Output the [X, Y] coordinate of the center of the cell containing the given text.  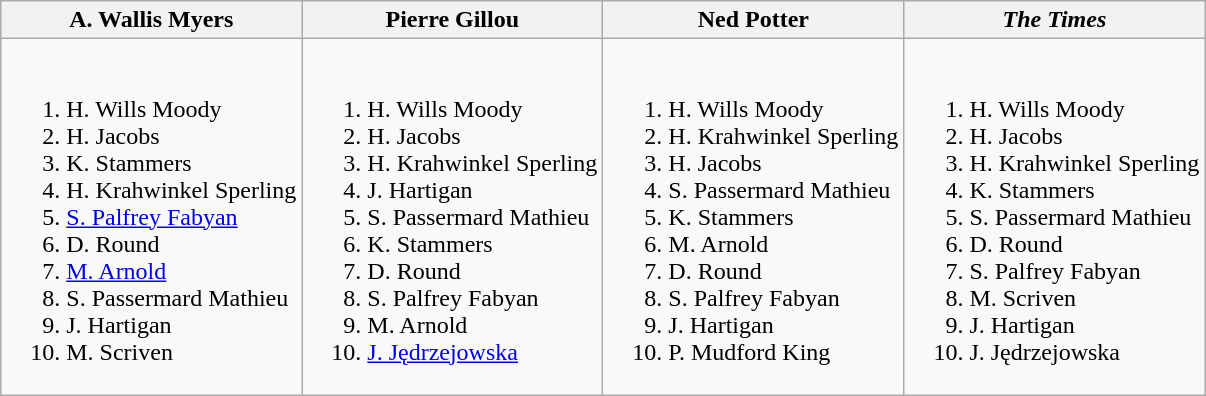
A. Wallis Myers [152, 20]
H. Wills Moody H. Jacobs H. Krahwinkel Sperling K. Stammers S. Passermard Mathieu D. Round S. Palfrey Fabyan M. Scriven J. Hartigan J. Jędrzejowska [1054, 217]
H. Wills Moody H. Jacobs K. Stammers H. Krahwinkel Sperling S. Palfrey Fabyan D. Round M. Arnold S. Passermard Mathieu J. Hartigan M. Scriven [152, 217]
H. Wills Moody H. Krahwinkel Sperling H. Jacobs S. Passermard Mathieu K. Stammers M. Arnold D. Round S. Palfrey Fabyan J. Hartigan P. Mudford King [754, 217]
The Times [1054, 20]
Pierre Gillou [452, 20]
H. Wills Moody H. Jacobs H. Krahwinkel Sperling J. Hartigan S. Passermard Mathieu K. Stammers D. Round S. Palfrey Fabyan M. Arnold J. Jędrzejowska [452, 217]
Ned Potter [754, 20]
